Pinpoint the cell where the given text exists, returning its (X, Y) midpoint coordinate. 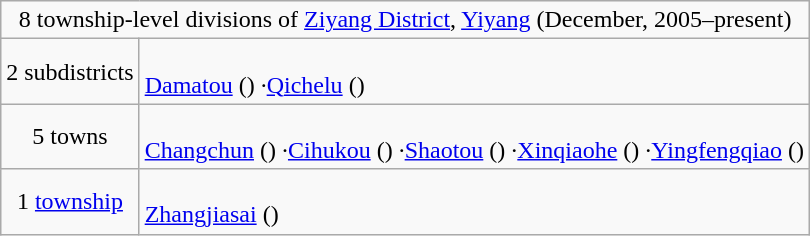
8 township-level divisions of Ziyang District, Yiyang (December, 2005–present) (406, 20)
Zhangjiasai () (474, 202)
Changchun () ·Cihukou () ·Shaotou () ·Xinqiaohe () ·Yingfengqiao () (474, 136)
1 township (70, 202)
2 subdistricts (70, 72)
5 towns (70, 136)
Damatou () ·Qichelu () (474, 72)
